Extract the (X, Y) coordinate from the center of the cell holding the provided text.  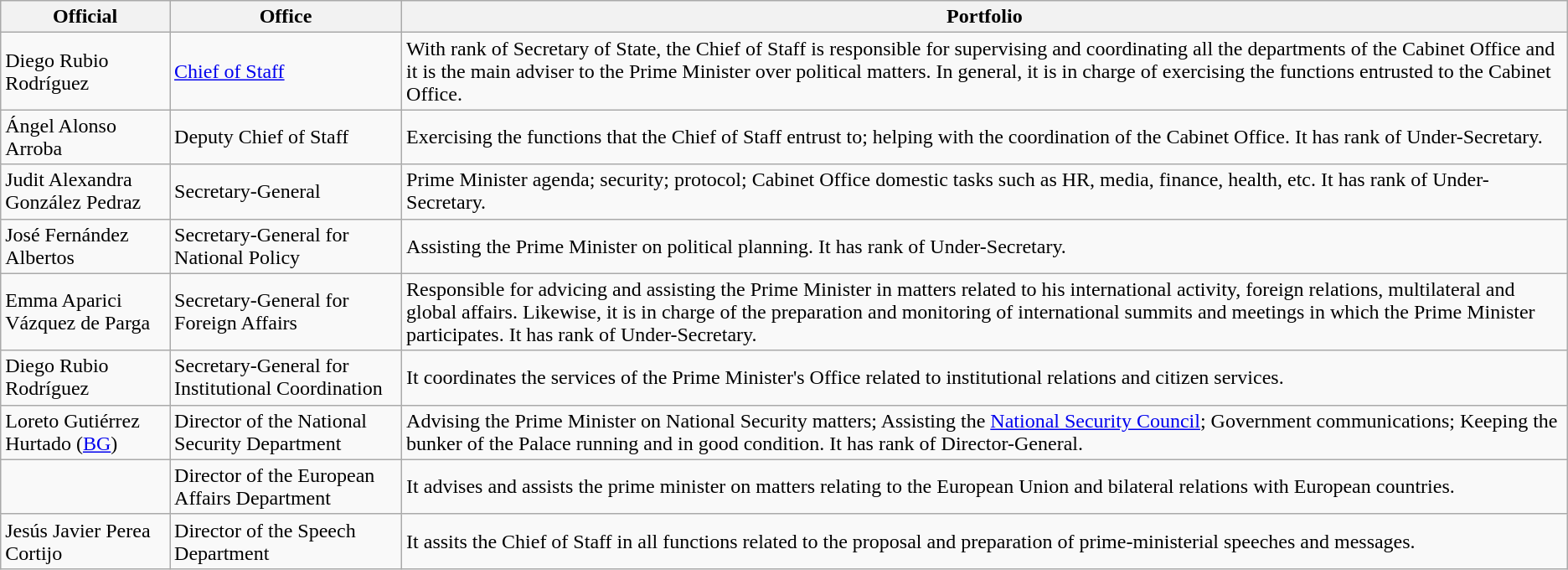
Secretary-General for National Policy (286, 246)
Portfolio (985, 17)
It coordinates the services of the Prime Minister's Office related to institutional relations and citizen services. (985, 377)
Director of the European Affairs Department (286, 486)
Prime Minister agenda; security; protocol; Cabinet Office domestic tasks such as HR, media, finance, health, etc. It has rank of Under-Secretary. (985, 191)
Secretary-General for Foreign Affairs (286, 312)
Jesús Javier Perea Cortijo (85, 541)
Director of the National Security Department (286, 433)
Deputy Chief of Staff (286, 137)
Loreto Gutiérrez Hurtado (BG) (85, 433)
José Fernández Albertos (85, 246)
Chief of Staff (286, 71)
Judit Alexandra González Pedraz (85, 191)
Assisting the Prime Minister on political planning. It has rank of Under-Secretary. (985, 246)
Director of the Speech Department (286, 541)
Secretary-General for Institutional Coordination (286, 377)
Official (85, 17)
It assits the Chief of Staff in all functions related to the proposal and preparation of prime-ministerial speeches and messages. (985, 541)
It advises and assists the prime minister on matters relating to the European Union and bilateral relations with European countries. (985, 486)
Emma Aparici Vázquez de Parga (85, 312)
Ángel Alonso Arroba (85, 137)
Secretary-General (286, 191)
Exercising the functions that the Chief of Staff entrust to; helping with the coordination of the Cabinet Office. It has rank of Under-Secretary. (985, 137)
Office (286, 17)
